Determine the (X, Y) coordinate at the center of the cell enclosing the given text.  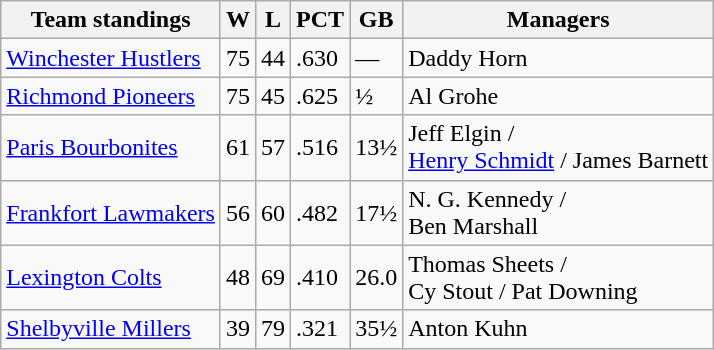
.625 (320, 96)
— (376, 58)
69 (272, 278)
13½ (376, 148)
.482 (320, 212)
45 (272, 96)
Lexington Colts (111, 278)
PCT (320, 20)
N. G. Kennedy / Ben Marshall (558, 212)
W (238, 20)
.630 (320, 58)
17½ (376, 212)
26.0 (376, 278)
39 (238, 329)
.321 (320, 329)
56 (238, 212)
60 (272, 212)
Al Grohe (558, 96)
½ (376, 96)
61 (238, 148)
35½ (376, 329)
Thomas Sheets / Cy Stout / Pat Downing (558, 278)
.516 (320, 148)
Shelbyville Millers (111, 329)
GB (376, 20)
L (272, 20)
Richmond Pioneers (111, 96)
44 (272, 58)
Daddy Horn (558, 58)
Frankfort Lawmakers (111, 212)
.410 (320, 278)
79 (272, 329)
Jeff Elgin / Henry Schmidt / James Barnett (558, 148)
Managers (558, 20)
Paris Bourbonites (111, 148)
57 (272, 148)
48 (238, 278)
Team standings (111, 20)
Anton Kuhn (558, 329)
Winchester Hustlers (111, 58)
